Detect which cell encompasses the target text, then output its (x, y) center coordinate. 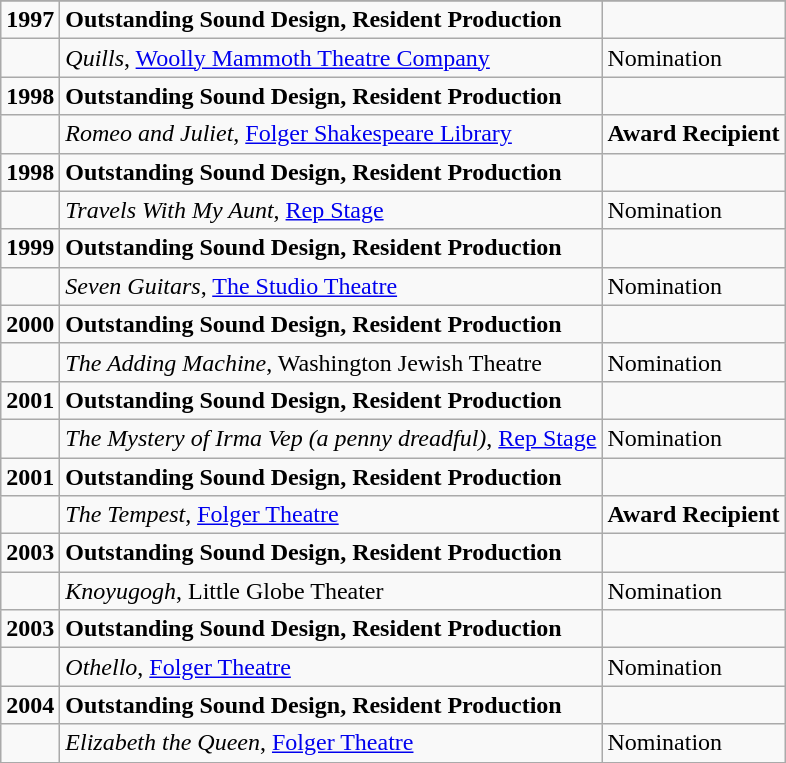
The Tempest, Folger Theatre (331, 515)
Seven Guitars, The Studio Theatre (331, 286)
1997 (30, 20)
2000 (30, 324)
The Mystery of Irma Vep (a penny dreadful), Rep Stage (331, 438)
Knoyugogh, Little Globe Theater (331, 591)
Elizabeth the Queen, Folger Theatre (331, 743)
1999 (30, 248)
Quills, Woolly Mammoth Theatre Company (331, 58)
Travels With My Aunt, Rep Stage (331, 210)
2004 (30, 705)
Othello, Folger Theatre (331, 667)
Romeo and Juliet, Folger Shakespeare Library (331, 134)
The Adding Machine, Washington Jewish Theatre (331, 362)
